Capture the cell that displays the provided text and extract its (X, Y) central coordinate. 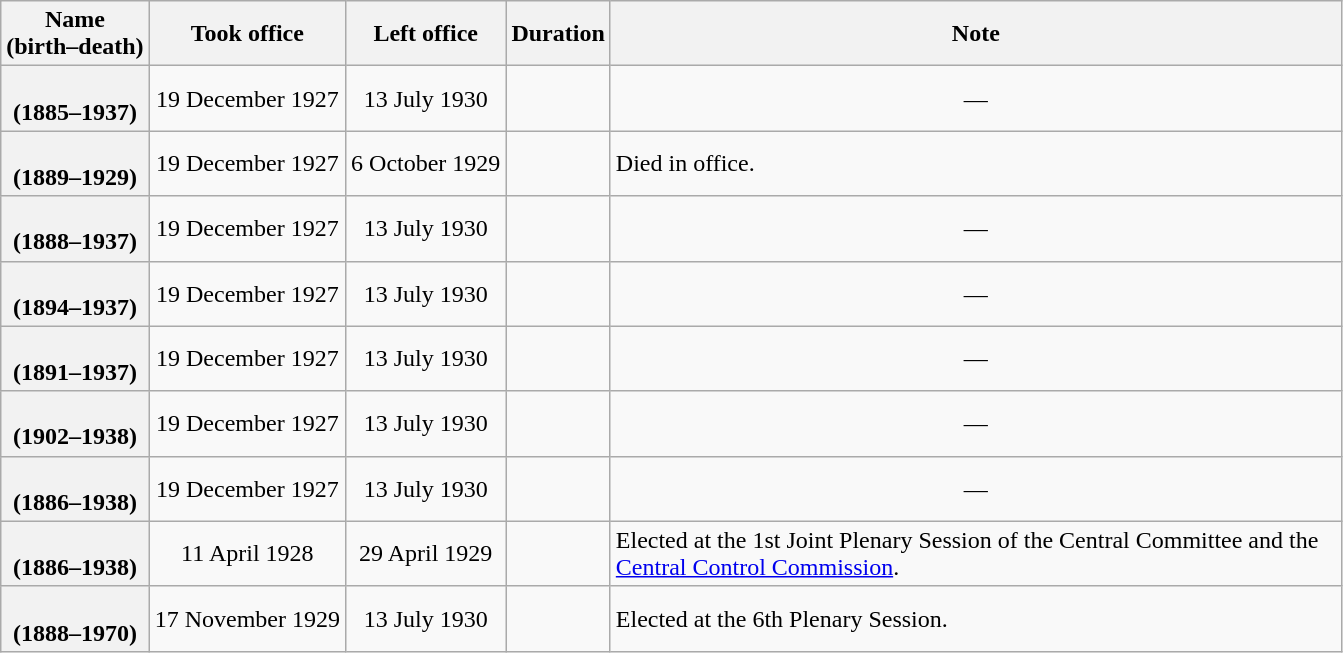
(1888–1970) (75, 618)
Took office (247, 34)
Duration (558, 34)
Elected at the 6th Plenary Session. (976, 618)
(1889–1929) (75, 164)
11 April 1928 (247, 554)
Name(birth–death) (75, 34)
29 April 1929 (426, 554)
Died in office. (976, 164)
17 November 1929 (247, 618)
(1885–1937) (75, 98)
(1902–1938) (75, 424)
6 October 1929 (426, 164)
(1888–1937) (75, 228)
Left office (426, 34)
(1891–1937) (75, 358)
Elected at the 1st Joint Plenary Session of the Central Committee and the Central Control Commission. (976, 554)
(1894–1937) (75, 294)
Note (976, 34)
